Return [X, Y] of the center of cell containing provided text 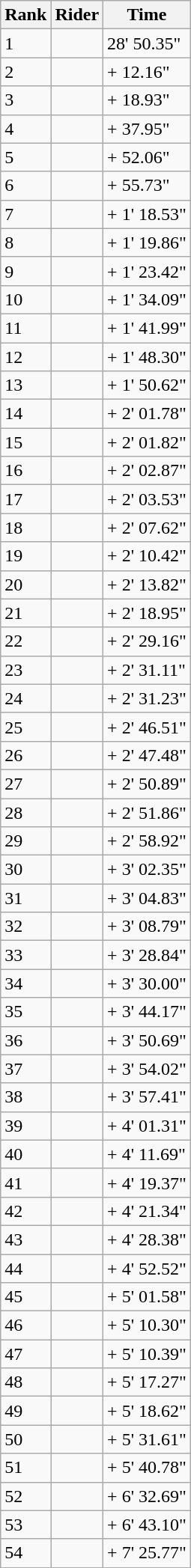
+ 1' 18.53" [147, 214]
+ 2' 01.78" [147, 414]
+ 4' 52.52" [147, 1269]
22 [25, 641]
36 [25, 1040]
+ 5' 17.27" [147, 1382]
52 [25, 1496]
+ 2' 18.95" [147, 613]
+ 4' 19.37" [147, 1183]
+ 3' 08.79" [147, 927]
44 [25, 1269]
18 [25, 528]
+ 1' 50.62" [147, 385]
5 [25, 157]
50 [25, 1439]
8 [25, 242]
2 [25, 72]
9 [25, 271]
+ 5' 10.39" [147, 1354]
+ 37.95" [147, 129]
27 [25, 784]
+ 4' 11.69" [147, 1154]
Time [147, 15]
+ 1' 41.99" [147, 328]
24 [25, 698]
+ 4' 21.34" [147, 1211]
Rank [25, 15]
+ 2' 07.62" [147, 528]
+ 12.16" [147, 72]
+ 2' 02.87" [147, 471]
32 [25, 927]
51 [25, 1468]
+ 55.73" [147, 186]
40 [25, 1154]
+ 5' 01.58" [147, 1297]
+ 4' 28.38" [147, 1239]
14 [25, 414]
11 [25, 328]
+ 2' 51.86" [147, 812]
+ 6' 32.69" [147, 1496]
+ 6' 43.10" [147, 1525]
28 [25, 812]
Rider [77, 15]
+ 2' 47.48" [147, 755]
25 [25, 727]
+ 5' 18.62" [147, 1411]
+ 1' 48.30" [147, 357]
+ 3' 04.83" [147, 898]
7 [25, 214]
34 [25, 983]
+ 1' 34.09" [147, 299]
10 [25, 299]
37 [25, 1069]
1 [25, 43]
54 [25, 1553]
26 [25, 755]
47 [25, 1354]
+ 7' 25.77" [147, 1553]
+ 3' 30.00" [147, 983]
31 [25, 898]
3 [25, 100]
+ 3' 28.84" [147, 955]
+ 2' 03.53" [147, 499]
+ 3' 54.02" [147, 1069]
42 [25, 1211]
15 [25, 442]
48 [25, 1382]
+ 1' 19.86" [147, 242]
+ 5' 31.61" [147, 1439]
+ 1' 23.42" [147, 271]
39 [25, 1126]
45 [25, 1297]
+ 2' 13.82" [147, 585]
16 [25, 471]
28' 50.35" [147, 43]
4 [25, 129]
+ 3' 50.69" [147, 1040]
+ 2' 50.89" [147, 784]
30 [25, 870]
+ 3' 44.17" [147, 1012]
+ 2' 10.42" [147, 556]
49 [25, 1411]
19 [25, 556]
+ 2' 46.51" [147, 727]
+ 2' 29.16" [147, 641]
29 [25, 841]
53 [25, 1525]
41 [25, 1183]
21 [25, 613]
+ 2' 58.92" [147, 841]
+ 3' 57.41" [147, 1097]
+ 3' 02.35" [147, 870]
+ 5' 40.78" [147, 1468]
+ 2' 31.11" [147, 670]
12 [25, 357]
+ 18.93" [147, 100]
33 [25, 955]
+ 4' 01.31" [147, 1126]
17 [25, 499]
6 [25, 186]
23 [25, 670]
38 [25, 1097]
20 [25, 585]
+ 2' 31.23" [147, 698]
+ 52.06" [147, 157]
+ 2' 01.82" [147, 442]
43 [25, 1239]
13 [25, 385]
+ 5' 10.30" [147, 1326]
46 [25, 1326]
35 [25, 1012]
